Scan for the cell matching the given text and deliver its (x, y) coordinate at center. 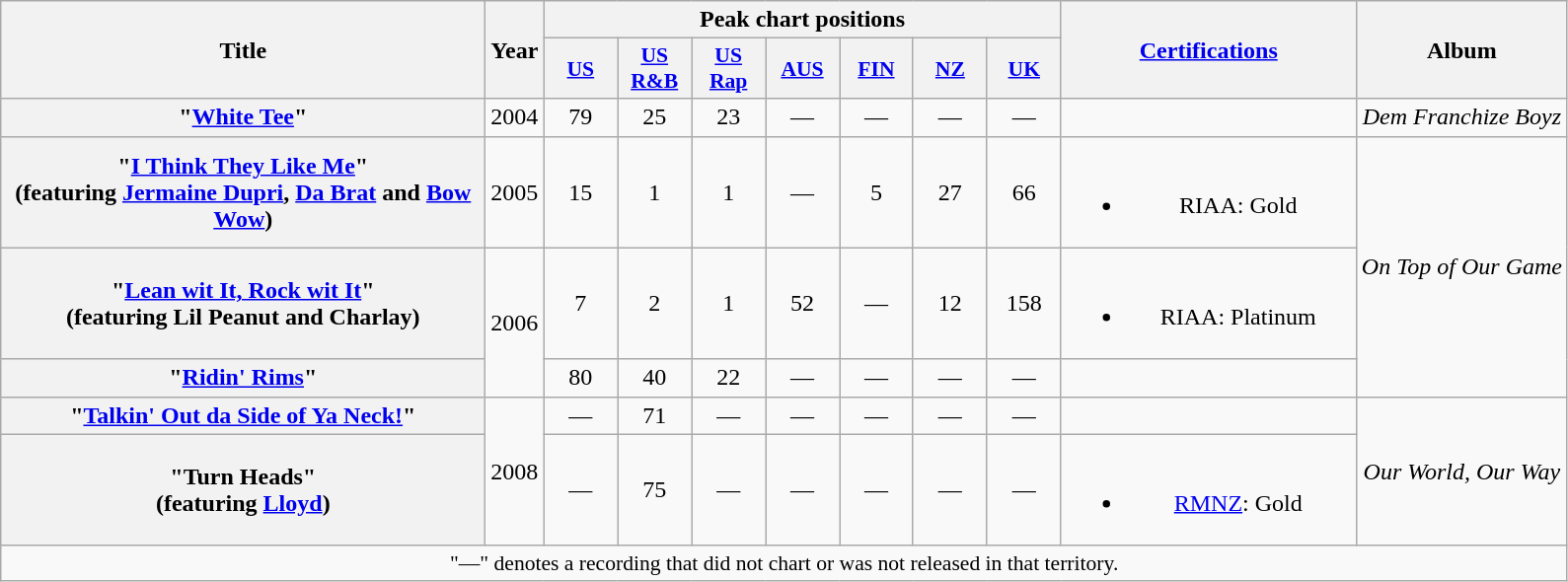
"Talkin' Out da Side of Ya Neck!" (243, 415)
66 (1024, 191)
40 (655, 378)
"Lean wit It, Rock wit It"(featuring Lil Peanut and Charlay) (243, 304)
"I Think They Like Me"(featuring Jermaine Dupri, Da Brat and Bow Wow) (243, 191)
FIN (876, 69)
71 (655, 415)
22 (728, 378)
12 (949, 304)
Peak chart positions (802, 20)
75 (655, 489)
AUS (803, 69)
27 (949, 191)
US R&B (655, 69)
UK (1024, 69)
2004 (515, 117)
2005 (515, 191)
RIAA: Gold (1208, 191)
23 (728, 117)
158 (1024, 304)
Our World, Our Way (1461, 472)
5 (876, 191)
Certifications (1208, 49)
2006 (515, 322)
"—" denotes a recording that did not chart or was not released in that territory. (784, 563)
79 (580, 117)
Dem Franchize Boyz (1461, 117)
52 (803, 304)
"Turn Heads"(featuring Lloyd) (243, 489)
RIAA: Platinum (1208, 304)
NZ (949, 69)
25 (655, 117)
Year (515, 49)
"Ridin' Rims" (243, 378)
7 (580, 304)
US (580, 69)
Album (1461, 49)
"White Tee" (243, 117)
On Top of Our Game (1461, 266)
2008 (515, 472)
80 (580, 378)
US Rap (728, 69)
Title (243, 49)
15 (580, 191)
2 (655, 304)
RMNZ: Gold (1208, 489)
